Locate the cell with the specified text and output its (x, y) center coordinate. 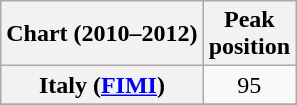
Peakposition (249, 34)
95 (249, 85)
Italy (FIMI) (102, 85)
Chart (2010–2012) (102, 34)
